Scan for the cell matching the given text and deliver its (X, Y) coordinate at center. 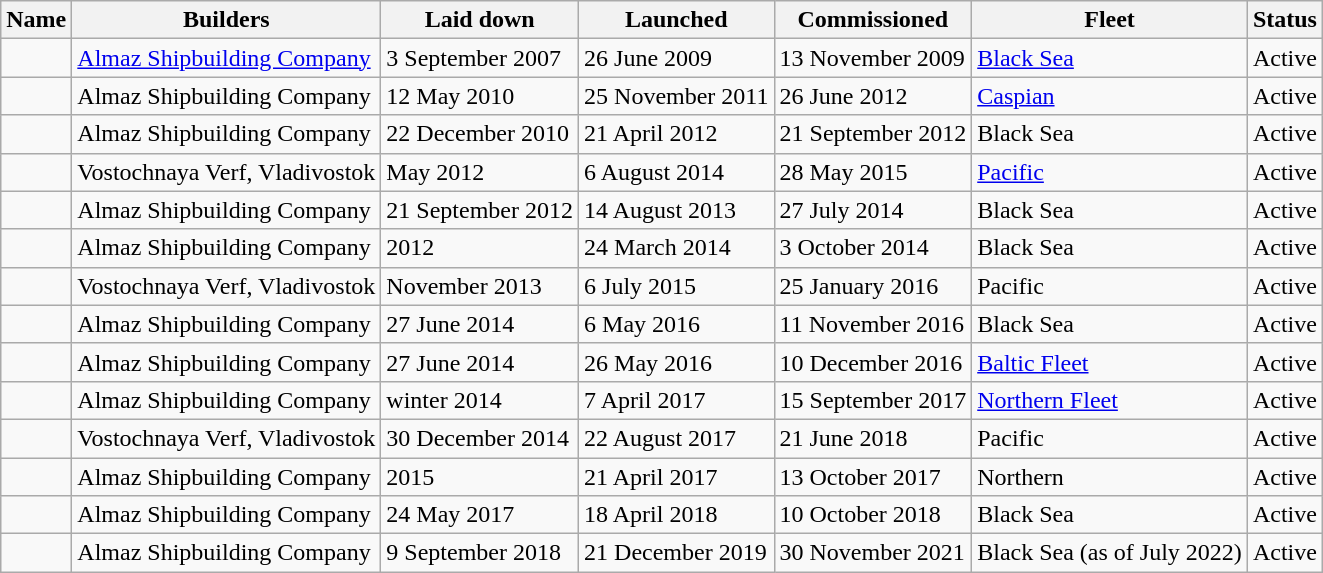
Black Sea (as of July 2022) (1110, 553)
Commissioned (873, 20)
Fleet (1110, 20)
11 November 2016 (873, 324)
November 2013 (480, 286)
26 May 2016 (676, 362)
Caspian (1110, 96)
12 May 2010 (480, 96)
10 October 2018 (873, 515)
Baltic Fleet (1110, 362)
26 June 2009 (676, 58)
26 June 2012 (873, 96)
May 2012 (480, 172)
28 May 2015 (873, 172)
14 August 2013 (676, 210)
30 December 2014 (480, 438)
2015 (480, 477)
2012 (480, 248)
Status (1284, 20)
24 May 2017 (480, 515)
25 January 2016 (873, 286)
18 April 2018 (676, 515)
Northern (1110, 477)
21 December 2019 (676, 553)
24 March 2014 (676, 248)
21 April 2012 (676, 134)
6 May 2016 (676, 324)
winter 2014 (480, 400)
6 July 2015 (676, 286)
3 October 2014 (873, 248)
21 June 2018 (873, 438)
21 April 2017 (676, 477)
25 November 2011 (676, 96)
Builders (226, 20)
22 December 2010 (480, 134)
10 December 2016 (873, 362)
30 November 2021 (873, 553)
27 July 2014 (873, 210)
13 November 2009 (873, 58)
6 August 2014 (676, 172)
13 October 2017 (873, 477)
9 September 2018 (480, 553)
7 April 2017 (676, 400)
Laid down (480, 20)
3 September 2007 (480, 58)
15 September 2017 (873, 400)
Name (36, 20)
Launched (676, 20)
Northern Fleet (1110, 400)
22 August 2017 (676, 438)
